For the text-containing cell, return its midpoint in (X, Y) coordinate format. 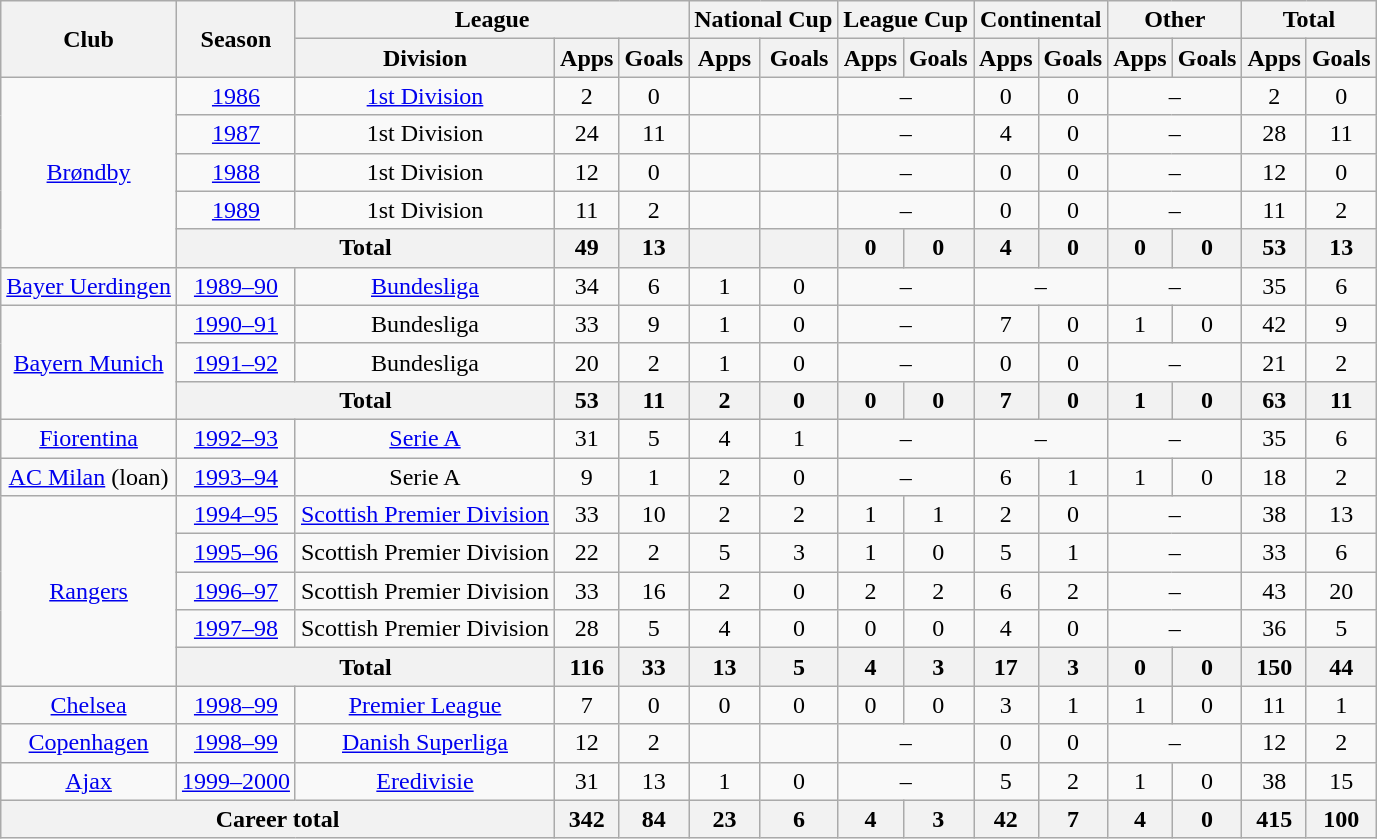
1994–95 (236, 515)
10 (654, 515)
Other (1175, 20)
1991–92 (236, 362)
National Cup (764, 20)
Eredivisie (424, 781)
1999–2000 (236, 781)
43 (1274, 591)
116 (587, 667)
1989 (236, 210)
Chelsea (89, 705)
36 (1274, 629)
Premier League (424, 705)
1992–93 (236, 438)
Brøndby (89, 172)
1995–96 (236, 553)
Bayer Uerdingen (89, 286)
18 (1274, 477)
Copenhagen (89, 743)
22 (587, 553)
Ajax (89, 781)
League (492, 20)
Club (89, 39)
1996–97 (236, 591)
49 (587, 248)
21 (1274, 362)
342 (587, 819)
League Cup (906, 20)
24 (587, 134)
Division (424, 58)
150 (1274, 667)
415 (1274, 819)
Fiorentina (89, 438)
23 (725, 819)
44 (1341, 667)
Season (236, 39)
Rangers (89, 591)
100 (1341, 819)
17 (1006, 667)
1997–98 (236, 629)
1989–90 (236, 286)
AC Milan (loan) (89, 477)
1990–91 (236, 324)
15 (1341, 781)
1987 (236, 134)
Bayern Munich (89, 362)
34 (587, 286)
Danish Superliga (424, 743)
63 (1274, 400)
Continental (1041, 20)
1993–94 (236, 477)
1988 (236, 172)
16 (654, 591)
84 (654, 819)
Career total (278, 819)
1986 (236, 96)
